Return [x, y] of the center of cell containing provided text 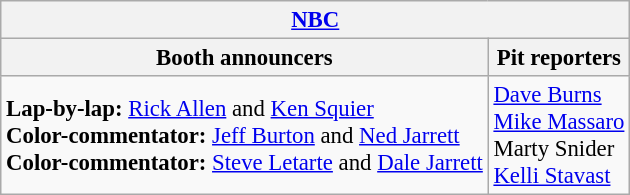
Dave BurnsMike MassaroMarty SniderKelli Stavast [559, 136]
Pit reporters [559, 58]
Lap-by-lap: Rick Allen and Ken SquierColor-commentator: Jeff Burton and Ned JarrettColor-commentator: Steve Letarte and Dale Jarrett [244, 136]
NBC [316, 20]
Booth announcers [244, 58]
